Provide the (x, y) coordinate of the cell's center where the given text is located.  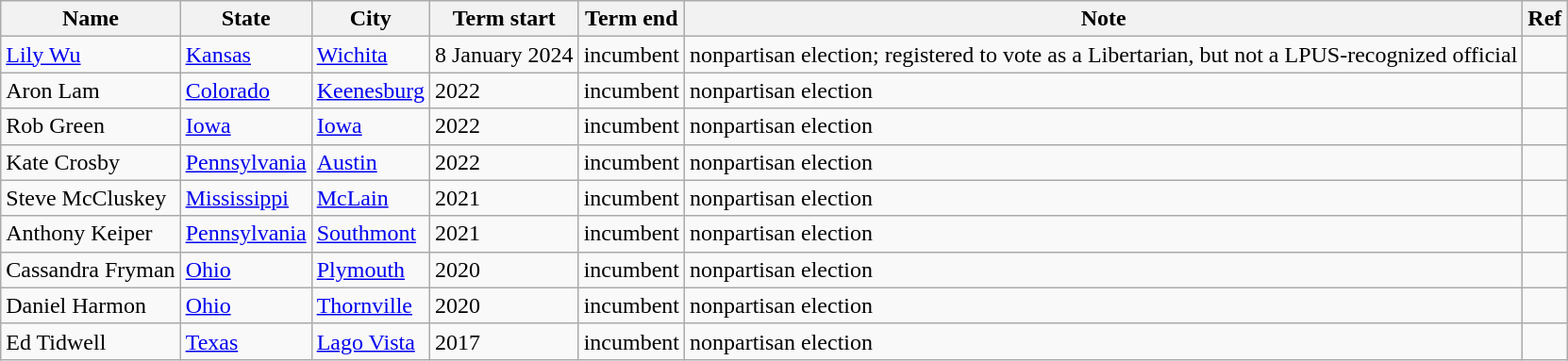
Cassandra Fryman (91, 270)
Kate Crosby (91, 162)
Southmont (370, 234)
Lago Vista (370, 341)
2017 (504, 341)
Colorado (245, 90)
Aron Lam (91, 90)
Kansas (245, 55)
City (370, 19)
Thornville (370, 305)
Austin (370, 162)
Lily Wu (91, 55)
Anthony Keiper (91, 234)
Ref (1545, 19)
Daniel Harmon (91, 305)
McLain (370, 198)
Note (1104, 19)
State (245, 19)
Keenesburg (370, 90)
Texas (245, 341)
Term start (504, 19)
nonpartisan election; registered to vote as a Libertarian, but not a LPUS-recognized official (1104, 55)
Term end (631, 19)
Plymouth (370, 270)
Mississippi (245, 198)
8 January 2024 (504, 55)
Name (91, 19)
Steve McCluskey (91, 198)
Rob Green (91, 126)
Wichita (370, 55)
Ed Tidwell (91, 341)
